Return the [X, Y] coordinate for the center point of the cell that contains the specified text.  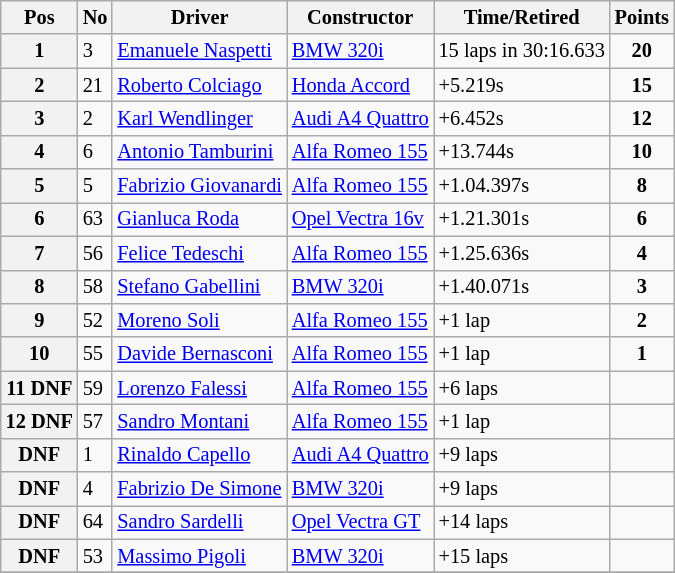
+5.219s [522, 85]
Massimo Pigoli [199, 556]
+1.25.636s [522, 253]
Davide Bernasconi [199, 354]
No [96, 17]
Fabrizio De Simone [199, 489]
Antonio Tamburini [199, 152]
7 [40, 253]
Roberto Colciago [199, 85]
+1.21.301s [522, 219]
53 [96, 556]
Stefano Gabellini [199, 287]
Driver [199, 17]
11 DNF [40, 388]
58 [96, 287]
Opel Vectra GT [360, 522]
Pos [40, 17]
Felice Tedeschi [199, 253]
64 [96, 522]
12 [642, 118]
+15 laps [522, 556]
57 [96, 421]
9 [40, 320]
Opel Vectra 16v [360, 219]
Rinaldo Capello [199, 455]
52 [96, 320]
+13.744s [522, 152]
+6.452s [522, 118]
Fabrizio Giovanardi [199, 186]
12 DNF [40, 421]
15 laps in 30:16.633 [522, 51]
Moreno Soli [199, 320]
Honda Accord [360, 85]
59 [96, 388]
Points [642, 17]
Time/Retired [522, 17]
55 [96, 354]
+14 laps [522, 522]
Lorenzo Falessi [199, 388]
Constructor [360, 17]
56 [96, 253]
15 [642, 85]
+1.40.071s [522, 287]
Karl Wendlinger [199, 118]
+1.04.397s [522, 186]
Sandro Sardelli [199, 522]
Sandro Montani [199, 421]
63 [96, 219]
20 [642, 51]
Emanuele Naspetti [199, 51]
21 [96, 85]
Gianluca Roda [199, 219]
+6 laps [522, 388]
